For the text-containing cell, return its midpoint in [X, Y] coordinate format. 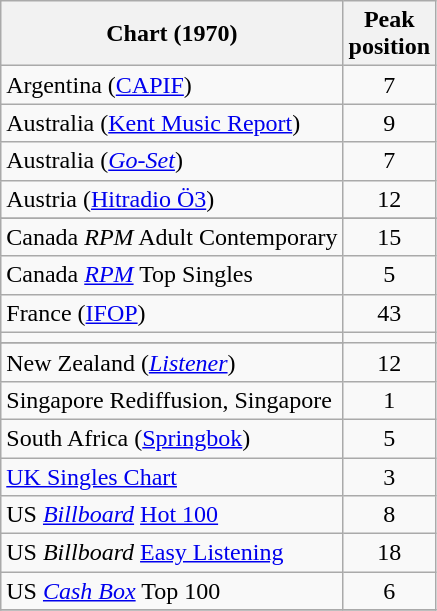
6 [389, 591]
8 [389, 515]
UK Singles Chart [172, 477]
1 [389, 400]
Canada RPM Adult Contemporary [172, 237]
South Africa (Springbok) [172, 438]
15 [389, 237]
France (IFOP) [172, 313]
3 [389, 477]
Australia (Kent Music Report) [172, 123]
New Zealand (Listener) [172, 362]
Singapore Rediffusion, Singapore [172, 400]
9 [389, 123]
US Billboard Easy Listening [172, 553]
43 [389, 313]
Canada RPM Top Singles [172, 275]
US Cash Box Top 100 [172, 591]
Chart (1970) [172, 34]
18 [389, 553]
Australia (Go-Set) [172, 161]
Peakposition [389, 34]
Austria (Hitradio Ö3) [172, 199]
Argentina (CAPIF) [172, 85]
US Billboard Hot 100 [172, 515]
